Output the [X, Y] coordinate of the center of the cell containing the given text.  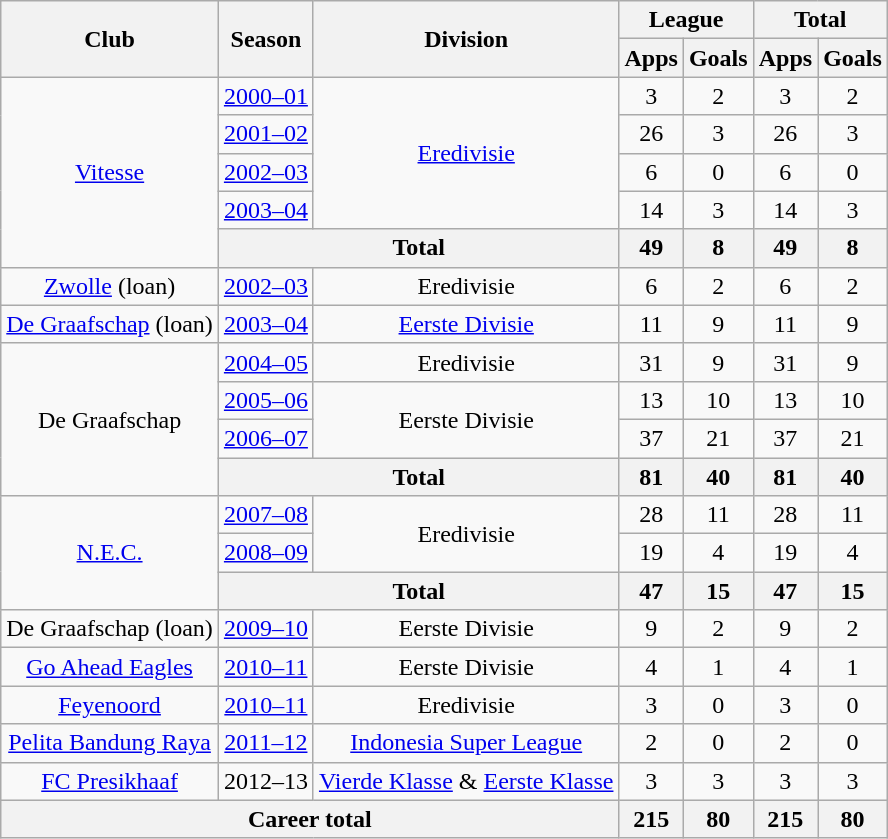
Season [266, 39]
Indonesia Super League [466, 743]
Division [466, 39]
Career total [310, 819]
Pelita Bandung Raya [110, 743]
Zwolle (loan) [110, 286]
2009–10 [266, 629]
2007–08 [266, 515]
Feyenoord [110, 705]
N.E.C. [110, 553]
Go Ahead Eagles [110, 667]
League [686, 20]
2006–07 [266, 438]
2008–09 [266, 553]
2012–13 [266, 781]
2004–05 [266, 362]
2011–12 [266, 743]
2001–02 [266, 134]
FC Presikhaaf [110, 781]
2005–06 [266, 400]
Vierde Klasse & Eerste Klasse [466, 781]
Vitesse [110, 172]
2000–01 [266, 96]
Club [110, 39]
De Graafschap [110, 419]
